Find where the given text appears and provide that cell's center as (X, Y) coordinate. 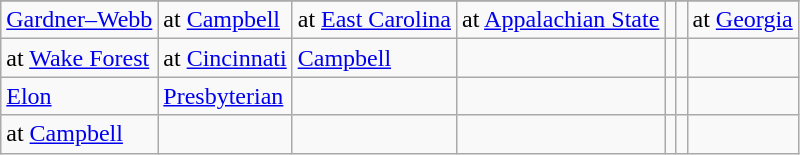
at Appalachian State (561, 20)
Presbyterian (225, 96)
at Wake Forest (80, 58)
Campbell (374, 58)
at Cincinnati (225, 58)
Gardner–Webb (80, 20)
at Georgia (742, 20)
Elon (80, 96)
at East Carolina (374, 20)
